Scan for the cell matching the given text and deliver its (X, Y) coordinate at center. 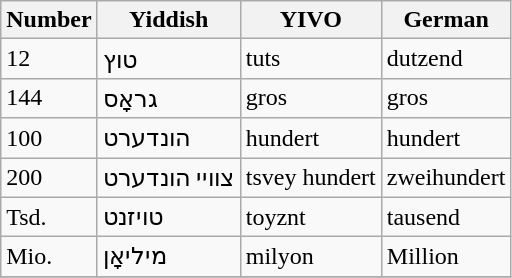
100 (49, 138)
Mio. (49, 257)
144 (49, 98)
tuts (310, 59)
Tsd. (49, 217)
Million (446, 257)
zweihundert (446, 178)
200 (49, 178)
YIVO (310, 20)
dutzend (446, 59)
טויזנט (168, 217)
טוץ (168, 59)
12 (49, 59)
toyznt (310, 217)
Yiddish (168, 20)
tausend (446, 217)
Number (49, 20)
tsvey hundert (310, 178)
הונדערט (168, 138)
מיליאָן (168, 257)
milyon (310, 257)
צוויי הונדערט (168, 178)
גראָס (168, 98)
German (446, 20)
